Detect which cell encompasses the target text, then output its (x, y) center coordinate. 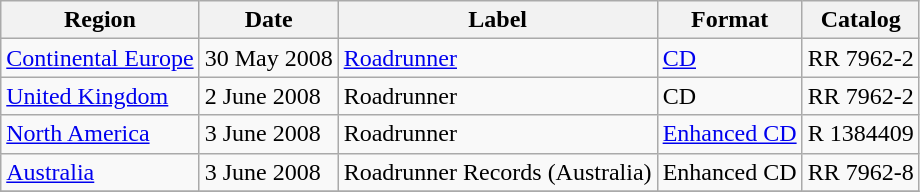
Date (268, 20)
30 May 2008 (268, 58)
R 1384409 (860, 134)
North America (100, 134)
Continental Europe (100, 58)
RR 7962-8 (860, 172)
Catalog (860, 20)
Roadrunner Records (Australia) (498, 172)
2 June 2008 (268, 96)
Australia (100, 172)
Format (730, 20)
United Kingdom (100, 96)
Region (100, 20)
Label (498, 20)
